Locate the cell with the specified text and output its (X, Y) center coordinate. 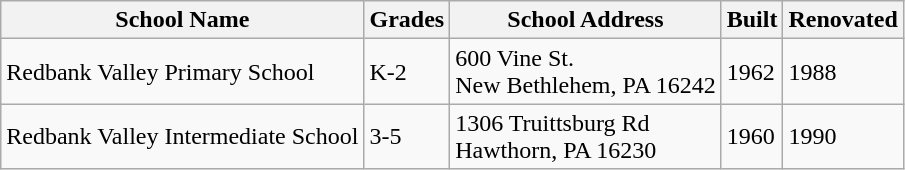
K-2 (407, 72)
1962 (752, 72)
Built (752, 20)
School Name (182, 20)
Redbank Valley Intermediate School (182, 136)
1988 (843, 72)
3-5 (407, 136)
600 Vine St.New Bethlehem, PA 16242 (586, 72)
Redbank Valley Primary School (182, 72)
1306 Truittsburg RdHawthorn, PA 16230 (586, 136)
Renovated (843, 20)
Grades (407, 20)
1990 (843, 136)
1960 (752, 136)
School Address (586, 20)
